Provide the [X, Y] coordinate of the cell's center where the given text is located.  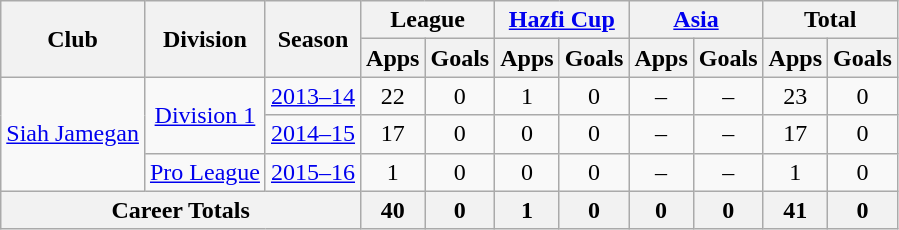
Division 1 [204, 115]
Division [204, 39]
Pro League [204, 172]
Season [312, 39]
2013–14 [312, 96]
Siah Jamegan [73, 134]
Career Totals [181, 210]
2014–15 [312, 134]
40 [393, 210]
Club [73, 39]
22 [393, 96]
2015–16 [312, 172]
23 [795, 96]
41 [795, 210]
Asia [696, 20]
League [428, 20]
Total [830, 20]
Hazfi Cup [562, 20]
